Capture the cell that displays the provided text and extract its (x, y) central coordinate. 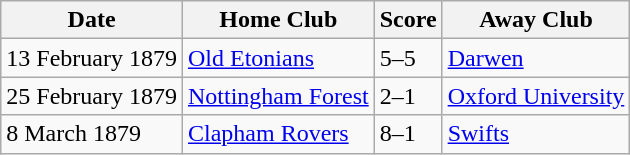
2–1 (408, 96)
Clapham Rovers (278, 134)
Swifts (536, 134)
Nottingham Forest (278, 96)
8–1 (408, 134)
Darwen (536, 58)
25 February 1879 (92, 96)
5–5 (408, 58)
13 February 1879 (92, 58)
Home Club (278, 20)
Score (408, 20)
Away Club (536, 20)
Date (92, 20)
Old Etonians (278, 58)
8 March 1879 (92, 134)
Oxford University (536, 96)
